Return [x, y] of the center of cell containing provided text 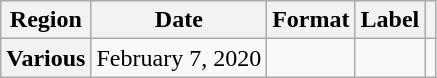
Region [46, 20]
Date [179, 20]
February 7, 2020 [179, 58]
Format [311, 20]
Label [390, 20]
Various [46, 58]
